Scan for the cell matching the given text and deliver its (X, Y) coordinate at center. 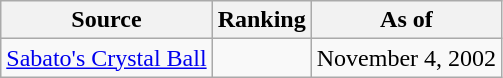
Ranking (262, 20)
Sabato's Crystal Ball (106, 58)
As of (406, 20)
Source (106, 20)
November 4, 2002 (406, 58)
